Capture the cell that displays the provided text and extract its [x, y] central coordinate. 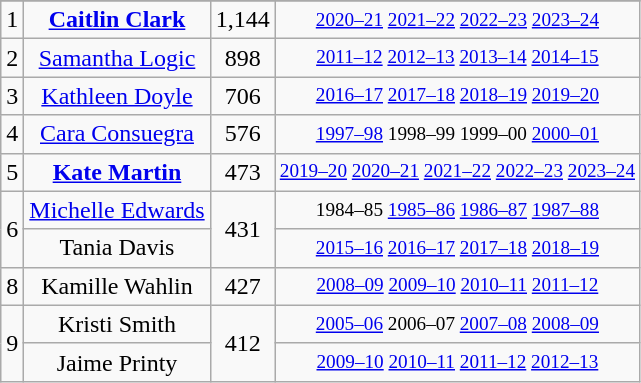
4 [12, 134]
1997–98 1998–99 1999–00 2000–01 [457, 134]
Kristi Smith [117, 324]
Kathleen Doyle [117, 96]
Caitlin Clark [117, 20]
Michelle Edwards [117, 210]
473 [242, 172]
1984–85 1985–86 1986–87 1987–88 [457, 210]
412 [242, 343]
2016–17 2017–18 2018–19 2019–20 [457, 96]
2 [12, 58]
5 [12, 172]
2020–21 2021–22 2022–23 2023–24 [457, 20]
Kamille Wahlin [117, 286]
2019–20 2020–21 2021–22 2022–23 2023–24 [457, 172]
2009–10 2010–11 2011–12 2012–13 [457, 362]
Samantha Logic [117, 58]
Kate Martin [117, 172]
8 [12, 286]
1,144 [242, 20]
898 [242, 58]
2005–06 2006–07 2007–08 2008–09 [457, 324]
1 [12, 20]
576 [242, 134]
427 [242, 286]
706 [242, 96]
9 [12, 343]
2011–12 2012–13 2013–14 2014–15 [457, 58]
431 [242, 229]
2015–16 2016–17 2017–18 2018–19 [457, 248]
Tania Davis [117, 248]
2008–09 2009–10 2010–11 2011–12 [457, 286]
Cara Consuegra [117, 134]
6 [12, 229]
3 [12, 96]
Jaime Printy [117, 362]
